Locate the cell with the specified text and output its [X, Y] center coordinate. 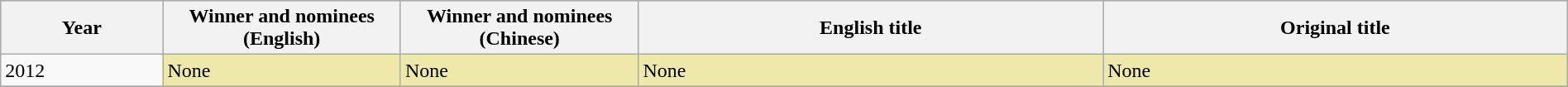
Winner and nominees(Chinese) [519, 28]
2012 [82, 70]
English title [871, 28]
Original title [1336, 28]
Winner and nominees(English) [282, 28]
Year [82, 28]
